Find where the given text appears and provide that cell's center as [X, Y] coordinate. 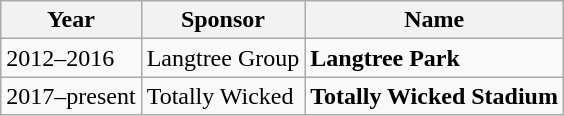
Langtree Group [223, 58]
Year [71, 20]
Langtree Park [434, 58]
2012–2016 [71, 58]
Sponsor [223, 20]
Name [434, 20]
Totally Wicked [223, 96]
Totally Wicked Stadium [434, 96]
2017–present [71, 96]
